Search for the cell housing the specified text and yield its (X, Y) center coordinate. 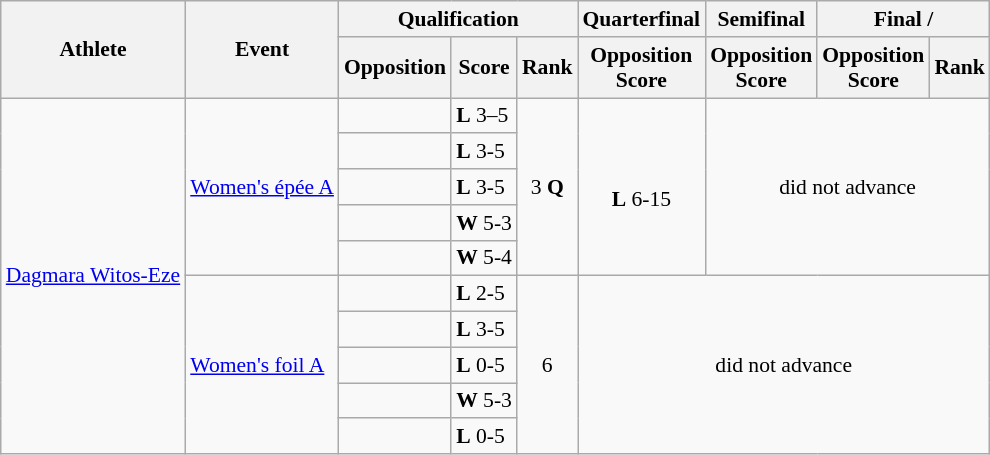
Final / (904, 19)
Dagmara Witos-Eze (93, 276)
Qualification (458, 19)
Athlete (93, 50)
6 (548, 365)
Semifinal (761, 19)
W 5-4 (484, 258)
Event (262, 50)
Score (484, 68)
L 2-5 (484, 294)
Opposition (395, 68)
3 Q (548, 187)
L 6-15 (642, 187)
Women's foil A (262, 365)
Women's épée A (262, 187)
L 3–5 (484, 116)
Quarterfinal (642, 19)
